Output the (X, Y) coordinate of the center of the cell containing the given text.  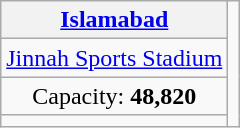
Jinnah Sports Stadium (114, 58)
Capacity: 48,820 (114, 96)
Islamabad (114, 20)
